Pinpoint the cell where the given text exists, returning its [x, y] midpoint coordinate. 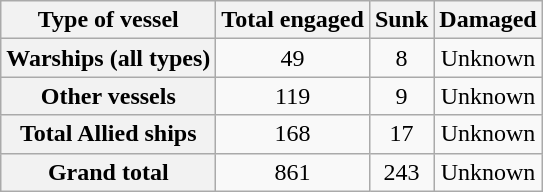
168 [293, 134]
Type of vessel [108, 20]
17 [401, 134]
861 [293, 172]
119 [293, 96]
Warships (all types) [108, 58]
Damaged [488, 20]
Sunk [401, 20]
Grand total [108, 172]
49 [293, 58]
Other vessels [108, 96]
8 [401, 58]
Total Allied ships [108, 134]
9 [401, 96]
Total engaged [293, 20]
243 [401, 172]
